Output the [X, Y] coordinate of the center of the cell containing the given text.  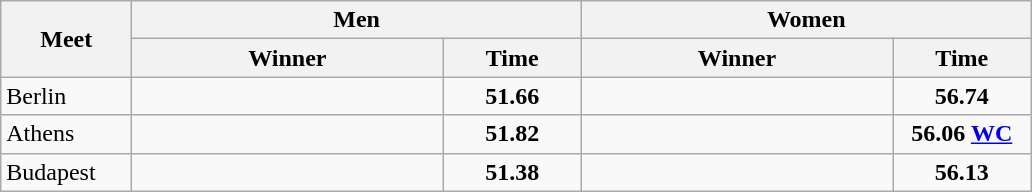
Budapest [66, 172]
56.06 WC [962, 134]
Women [806, 20]
56.13 [962, 172]
51.66 [512, 96]
Meet [66, 39]
51.38 [512, 172]
Men [357, 20]
56.74 [962, 96]
Athens [66, 134]
51.82 [512, 134]
Berlin [66, 96]
